Find where the given text appears and provide that cell's center as (X, Y) coordinate. 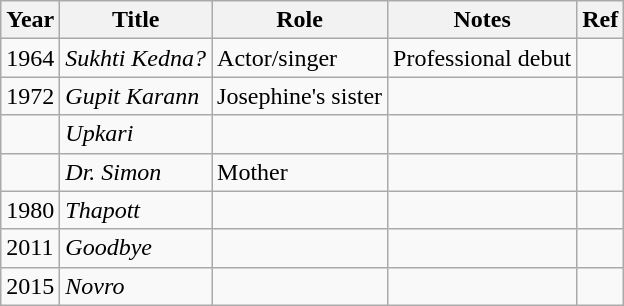
Sukhti Kedna? (136, 58)
Actor/singer (300, 58)
Ref (600, 20)
2015 (30, 286)
Notes (482, 20)
1972 (30, 96)
Professional debut (482, 58)
Role (300, 20)
1980 (30, 210)
2011 (30, 248)
1964 (30, 58)
Thapott (136, 210)
Goodbye (136, 248)
Title (136, 20)
Novro (136, 286)
Gupit Karann (136, 96)
Upkari (136, 134)
Mother (300, 172)
Year (30, 20)
Dr. Simon (136, 172)
Josephine's sister (300, 96)
